Return the (x, y) coordinate for the center point of the cell that contains the specified text.  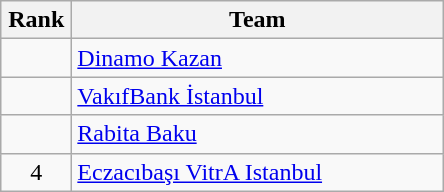
4 (36, 172)
Rank (36, 20)
VakıfBank İstanbul (258, 96)
Eczacıbaşı VitrA Istanbul (258, 172)
Team (258, 20)
Rabita Baku (258, 134)
Dinamo Kazan (258, 58)
